Output the [X, Y] coordinate of the center of the cell containing the given text.  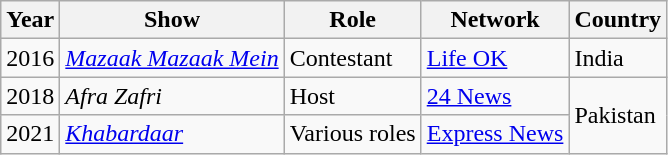
Country [618, 20]
2016 [30, 58]
Host [352, 96]
Role [352, 20]
Express News [495, 134]
2018 [30, 96]
2021 [30, 134]
Year [30, 20]
India [618, 58]
24 News [495, 96]
Network [495, 20]
Contestant [352, 58]
Pakistan [618, 115]
Various roles [352, 134]
Afra Zafri [172, 96]
Life OK [495, 58]
Khabardaar [172, 134]
Show [172, 20]
Mazaak Mazaak Mein [172, 58]
